Search for the cell housing the specified text and yield its [X, Y] center coordinate. 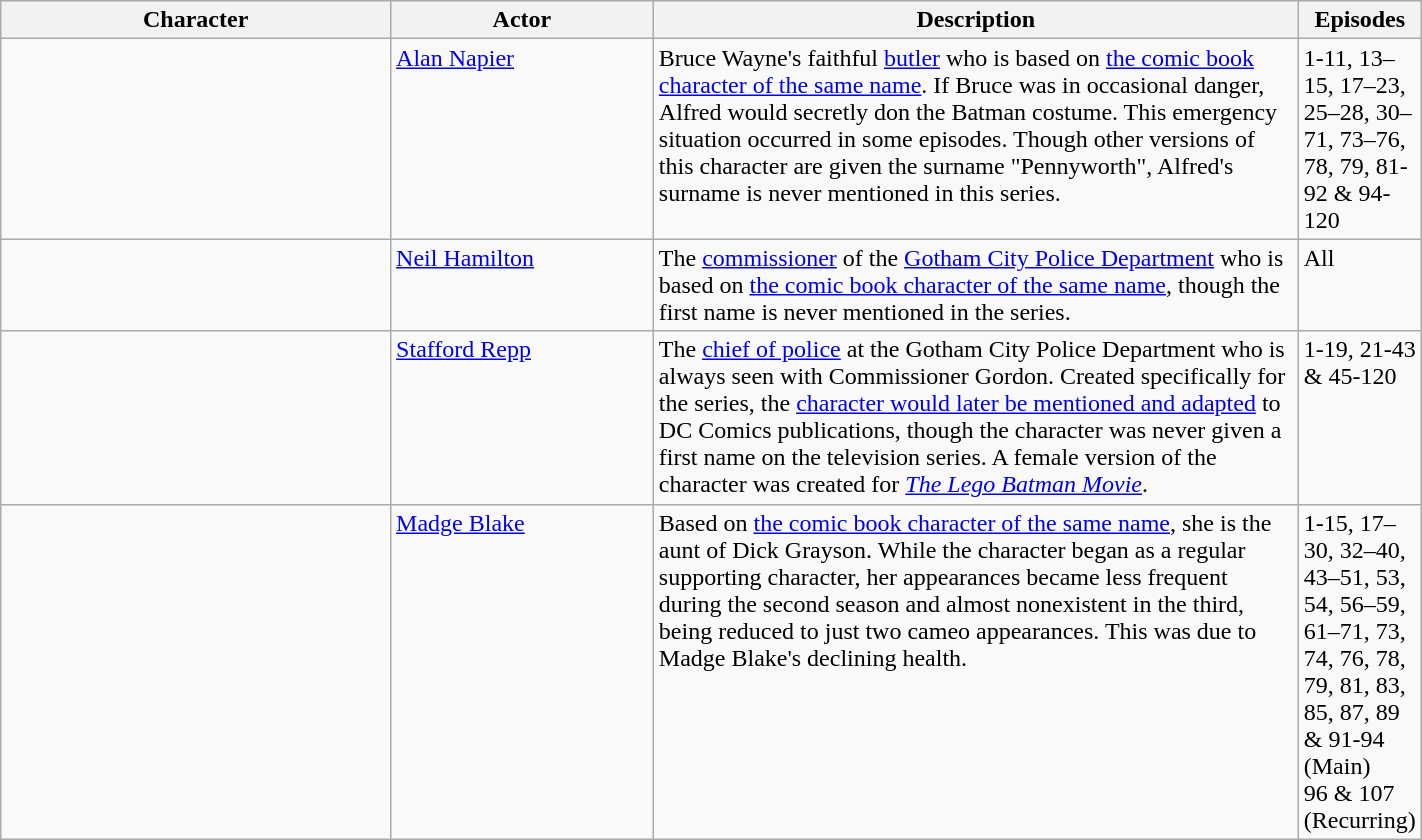
1-11, 13–15, 17–23, 25–28, 30–71, 73–76, 78, 79, 81-92 & 94-120 [1360, 139]
Neil Hamilton [522, 285]
All [1360, 285]
Madge Blake [522, 672]
Description [976, 20]
Alan Napier [522, 139]
Episodes [1360, 20]
Stafford Repp [522, 418]
1-19, 21-43 & 45-120 [1360, 418]
Character [196, 20]
1-15, 17–30, 32–40, 43–51, 53, 54, 56–59, 61–71, 73, 74, 76, 78, 79, 81, 83, 85, 87, 89 & 91-94 (Main)96 & 107 (Recurring) [1360, 672]
Actor [522, 20]
